Return [X, Y] of the center of cell containing provided text 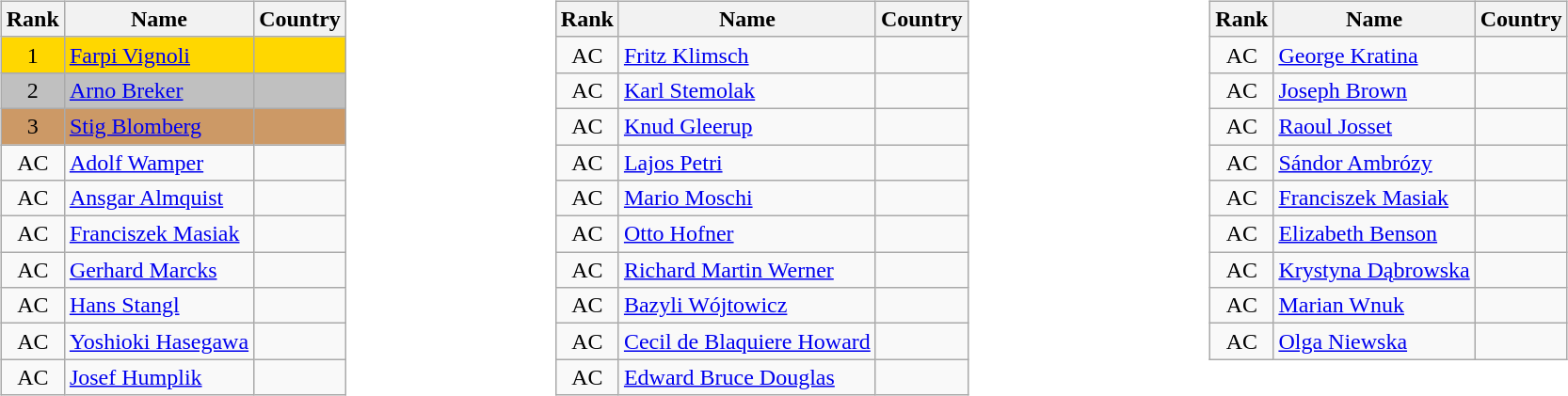
Gerhard Marcks [158, 270]
Bazyli Wójtowicz [747, 306]
George Kratina [1374, 55]
Elizabeth Benson [1374, 234]
Richard Martin Werner [747, 270]
Adolf Wamper [158, 163]
Yoshioki Hasegawa [158, 341]
3 [32, 126]
Joseph Brown [1374, 90]
Ansgar Almquist [158, 198]
Cecil de Blaquiere Howard [747, 341]
Josef Humplik [158, 377]
Lajos Petri [747, 163]
Stig Blomberg [158, 126]
Hans Stangl [158, 306]
Olga Niewska [1374, 341]
Sándor Ambrózy [1374, 163]
Karl Stemolak [747, 90]
Krystyna Dąbrowska [1374, 270]
Edward Bruce Douglas [747, 377]
Farpi Vignoli [158, 55]
Marian Wnuk [1374, 306]
1 [32, 55]
Otto Hofner [747, 234]
Raoul Josset [1374, 126]
Fritz Klimsch [747, 55]
2 [32, 90]
Mario Moschi [747, 198]
Arno Breker [158, 90]
Knud Gleerup [747, 126]
